Provide the (x, y) coordinate of the cell's center where the given text is located.  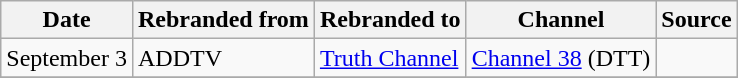
Truth Channel (390, 58)
September 3 (67, 58)
ADDTV (223, 58)
Source (696, 20)
Date (67, 20)
Channel (561, 20)
Channel 38 (DTT) (561, 58)
Rebranded from (223, 20)
Rebranded to (390, 20)
